Scan for the cell matching the given text and deliver its [x, y] coordinate at center. 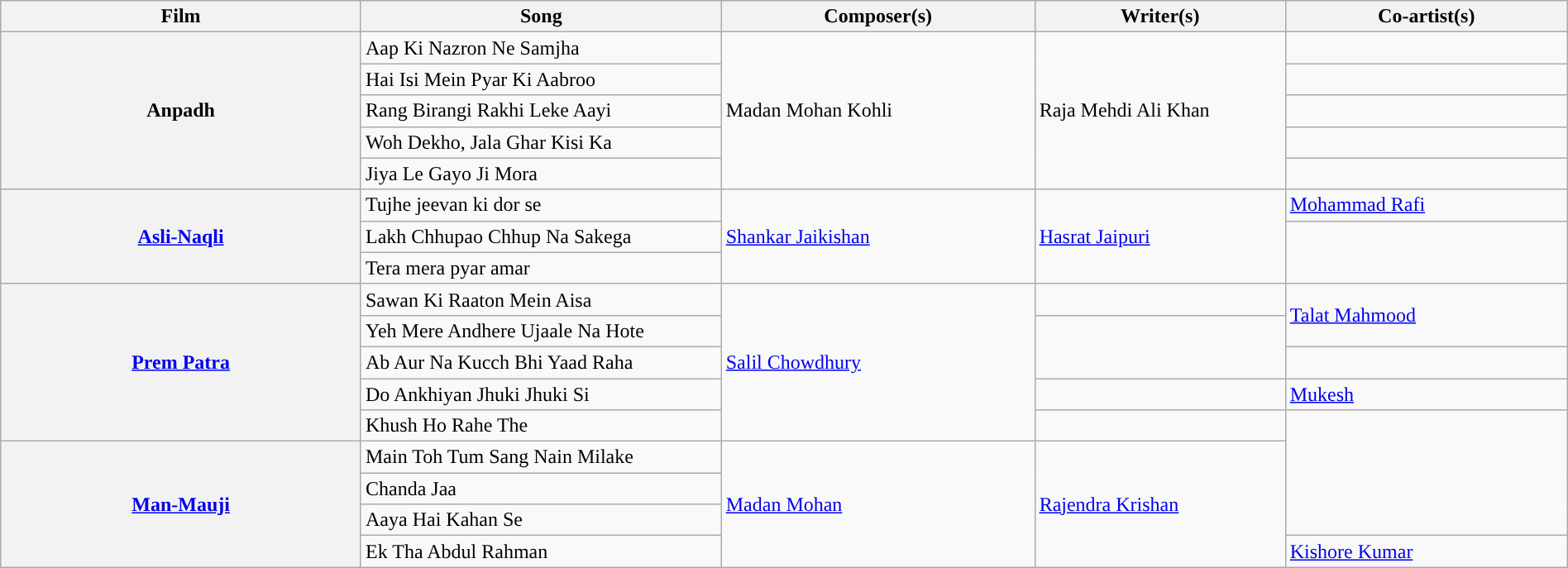
Rajendra Krishan [1159, 504]
Sawan Ki Raaton Mein Aisa [541, 299]
Salil Chowdhury [878, 362]
Talat Mahmood [1426, 315]
Do Ankhiyan Jhuki Jhuki Si [541, 394]
Mohammad Rafi [1426, 205]
Lakh Chhupao Chhup Na Sakega [541, 236]
Composer(s) [878, 17]
Anpadh [181, 111]
Aap Ki Nazron Ne Samjha [541, 48]
Madan Mohan Kohli [878, 111]
Khush Ho Rahe The [541, 426]
Song [541, 17]
Aaya Hai Kahan Se [541, 520]
Jiya Le Gayo Ji Mora [541, 174]
Kishore Kumar [1426, 551]
Tujhe jeevan ki dor se [541, 205]
Writer(s) [1159, 17]
Raja Mehdi Ali Khan [1159, 111]
Ek Tha Abdul Rahman [541, 551]
Main Toh Tum Sang Nain Milake [541, 457]
Hai Isi Mein Pyar Ki Aabroo [541, 79]
Chanda Jaa [541, 489]
Rang Birangi Rakhi Leke Aayi [541, 111]
Mukesh [1426, 394]
Ab Aur Na Kucch Bhi Yaad Raha [541, 362]
Asli-Naqli [181, 236]
Man-Mauji [181, 504]
Shankar Jaikishan [878, 236]
Tera mera pyar amar [541, 268]
Film [181, 17]
Co-artist(s) [1426, 17]
Woh Dekho, Jala Ghar Kisi Ka [541, 142]
Madan Mohan [878, 504]
Hasrat Jaipuri [1159, 236]
Prem Patra [181, 362]
Yeh Mere Andhere Ujaale Na Hote [541, 331]
